Provide the [x, y] coordinate of the cell's center where the given text is located.  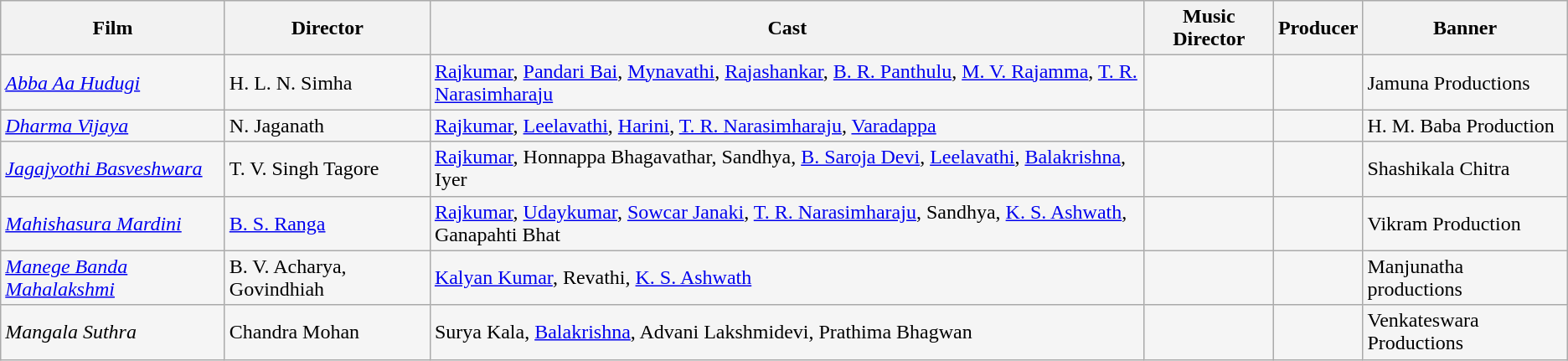
Dharma Vijaya [113, 126]
Surya Kala, Balakrishna, Advani Lakshmidevi, Prathima Bhagwan [787, 332]
Cast [787, 28]
Film [113, 28]
Jamuna Productions [1465, 82]
Vikram Production [1465, 223]
Rajkumar, Leelavathi, Harini, T. R. Narasimharaju, Varadappa [787, 126]
Mangala Suthra [113, 332]
Abba Aa Hudugi [113, 82]
Banner [1465, 28]
B. S. Ranga [327, 223]
Jagajyothi Basveshwara [113, 169]
Shashikala Chitra [1465, 169]
T. V. Singh Tagore [327, 169]
Chandra Mohan [327, 332]
N. Jaganath [327, 126]
H. M. Baba Production [1465, 126]
Kalyan Kumar, Revathi, K. S. Ashwath [787, 278]
B. V. Acharya, Govindhiah [327, 278]
Venkateswara Productions [1465, 332]
H. L. N. Simha [327, 82]
Rajkumar, Pandari Bai, Mynavathi, Rajashankar, B. R. Panthulu, M. V. Rajamma, T. R. Narasimharaju [787, 82]
Director [327, 28]
Music Director [1209, 28]
Manege Banda Mahalakshmi [113, 278]
Rajkumar, Honnappa Bhagavathar, Sandhya, B. Saroja Devi, Leelavathi, Balakrishna, Iyer [787, 169]
Rajkumar, Udaykumar, Sowcar Janaki, T. R. Narasimharaju, Sandhya, K. S. Ashwath, Ganapahti Bhat [787, 223]
Manjunatha productions [1465, 278]
Mahishasura Mardini [113, 223]
Producer [1318, 28]
